Scan for the cell matching the given text and deliver its [X, Y] coordinate at center. 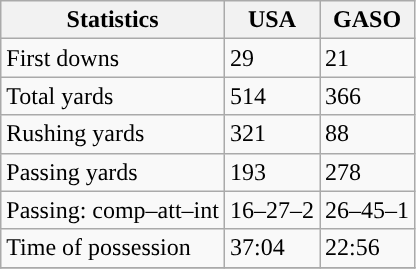
Statistics [113, 20]
193 [272, 172]
278 [368, 172]
Total yards [113, 96]
26–45–1 [368, 210]
514 [272, 96]
Passing yards [113, 172]
USA [272, 20]
37:04 [272, 248]
16–27–2 [272, 210]
88 [368, 134]
Passing: comp–att–int [113, 210]
Rushing yards [113, 134]
22:56 [368, 248]
321 [272, 134]
GASO [368, 20]
21 [368, 58]
Time of possession [113, 248]
29 [272, 58]
First downs [113, 58]
366 [368, 96]
